Identify which cell holds the provided text, then report its (X, Y) central coordinate. 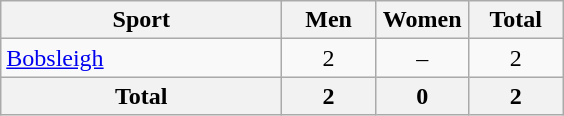
Women (422, 20)
Bobsleigh (142, 58)
– (422, 58)
0 (422, 96)
Men (329, 20)
Sport (142, 20)
